Return the (x, y) coordinate for the center point of the cell that contains the specified text.  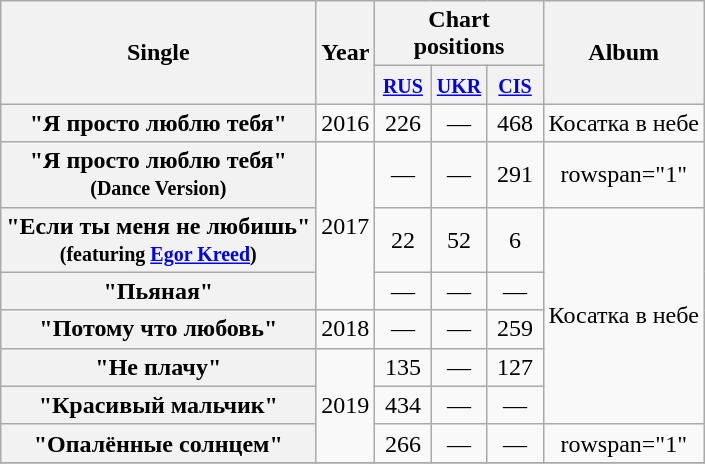
127 (515, 367)
Chart positions (459, 34)
"Я просто люблю тебя"(Dance Version) (158, 174)
2016 (346, 123)
Single (158, 52)
Album (624, 52)
"Пьяная" (158, 291)
2019 (346, 405)
135 (403, 367)
UKR (459, 85)
259 (515, 329)
434 (403, 405)
"Опалённые солнцем" (158, 443)
Year (346, 52)
CIS (515, 85)
"Я просто люблю тебя" (158, 123)
52 (459, 240)
"Если ты меня не любишь"(featuring Egor Kreed) (158, 240)
"Красивый мальчик" (158, 405)
6 (515, 240)
"Потому что любовь" (158, 329)
266 (403, 443)
22 (403, 240)
2018 (346, 329)
468 (515, 123)
291 (515, 174)
RUS (403, 85)
2017 (346, 226)
"Не плачу" (158, 367)
226 (403, 123)
